Find where the given text appears and provide that cell's center as (X, Y) coordinate. 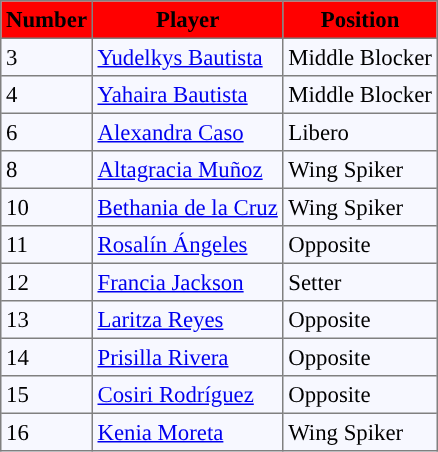
Prisilla Rivera (188, 357)
Number (47, 20)
Altagracia Muñoz (188, 170)
Libero (360, 132)
14 (47, 357)
10 (47, 207)
11 (47, 245)
3 (47, 57)
Rosalín Ángeles (188, 245)
12 (47, 282)
Yudelkys Bautista (188, 57)
Position (360, 20)
Player (188, 20)
Kenia Moreta (188, 432)
4 (47, 95)
Laritza Reyes (188, 320)
6 (47, 132)
Bethania de la Cruz (188, 207)
8 (47, 170)
Yahaira Bautista (188, 95)
Setter (360, 282)
Cosiri Rodríguez (188, 395)
Alexandra Caso (188, 132)
16 (47, 432)
13 (47, 320)
15 (47, 395)
Francia Jackson (188, 282)
